Capture the cell that displays the provided text and extract its [X, Y] central coordinate. 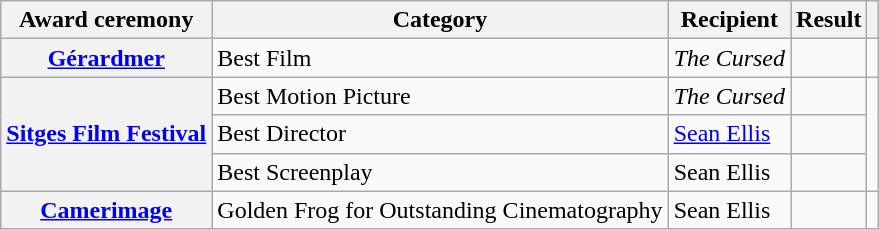
Result [829, 20]
Golden Frog for Outstanding Cinematography [440, 210]
Best Film [440, 58]
Gérardmer [106, 58]
Sitges Film Festival [106, 134]
Best Director [440, 134]
Category [440, 20]
Award ceremony [106, 20]
Camerimage [106, 210]
Recipient [729, 20]
Best Screenplay [440, 172]
Best Motion Picture [440, 96]
